Locate the cell with the specified text and output its (x, y) center coordinate. 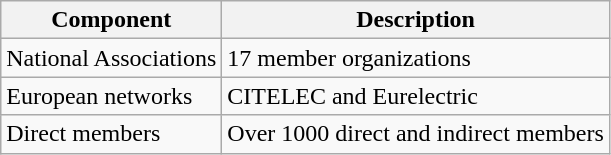
National Associations (112, 58)
Over 1000 direct and indirect members (416, 134)
Component (112, 20)
CITELEC and Eurelectric (416, 96)
European networks (112, 96)
Description (416, 20)
Direct members (112, 134)
17 member organizations (416, 58)
